Scan for the cell matching the given text and deliver its [X, Y] coordinate at center. 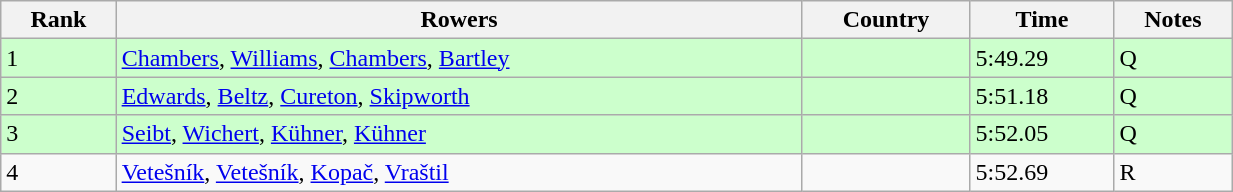
1 [58, 58]
Edwards, Beltz, Cureton, Skipworth [459, 96]
5:52.05 [1042, 134]
Seibt, Wichert, Kühner, Kühner [459, 134]
5:52.69 [1042, 172]
Rowers [459, 20]
3 [58, 134]
Chambers, Williams, Chambers, Bartley [459, 58]
Country [886, 20]
5:49.29 [1042, 58]
4 [58, 172]
R [1173, 172]
5:51.18 [1042, 96]
Time [1042, 20]
Notes [1173, 20]
2 [58, 96]
Rank [58, 20]
Vetešník, Vetešník, Kopač, Vraštil [459, 172]
